Search for the cell housing the specified text and yield its (X, Y) center coordinate. 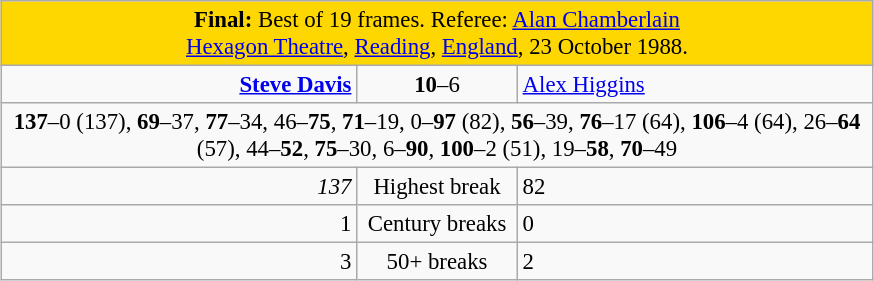
Highest break (438, 187)
137–0 (137), 69–37, 77–34, 46–75, 71–19, 0–97 (82), 56–39, 76–17 (64), 106–4 (64), 26–64 (57), 44–52, 75–30, 6–90, 100–2 (51), 19–58, 70–49 (437, 136)
Century breaks (438, 224)
0 (695, 224)
Alex Higgins (695, 85)
Final: Best of 19 frames. Referee: Alan Chamberlain Hexagon Theatre, Reading, England, 23 October 1988. (437, 34)
1 (179, 224)
3 (179, 262)
82 (695, 187)
50+ breaks (438, 262)
Steve Davis (179, 85)
137 (179, 187)
10–6 (438, 85)
2 (695, 262)
